Capture the cell that displays the provided text and extract its [X, Y] central coordinate. 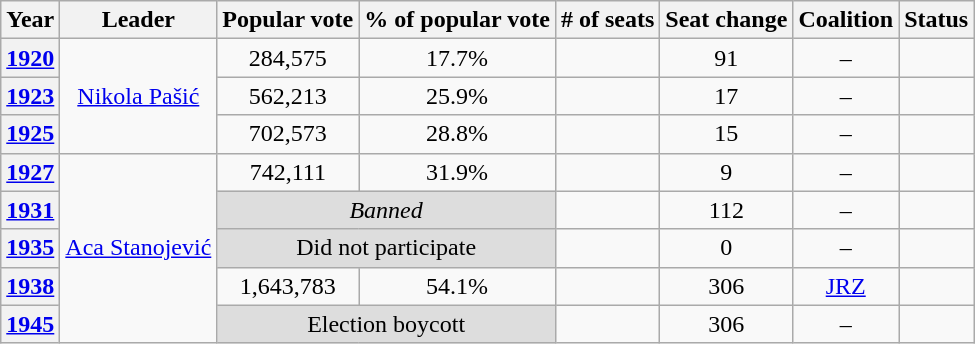
1931 [30, 210]
Aca Stanojević [138, 248]
Year [30, 20]
# of seats [607, 20]
Leader [138, 20]
Seat change [726, 20]
17.7% [458, 58]
Election boycott [386, 324]
91 [726, 58]
1,643,783 [288, 286]
Banned [386, 210]
JRZ [846, 286]
17 [726, 96]
1938 [30, 286]
28.8% [458, 134]
562,213 [288, 96]
% of popular vote [458, 20]
702,573 [288, 134]
1920 [30, 58]
1925 [30, 134]
284,575 [288, 58]
1927 [30, 172]
Did not participate [386, 248]
0 [726, 248]
112 [726, 210]
1923 [30, 96]
1935 [30, 248]
25.9% [458, 96]
31.9% [458, 172]
15 [726, 134]
1945 [30, 324]
9 [726, 172]
Popular vote [288, 20]
Coalition [846, 20]
Status [936, 20]
Nikola Pašić [138, 96]
54.1% [458, 286]
742,111 [288, 172]
